Search for the cell housing the specified text and yield its (x, y) center coordinate. 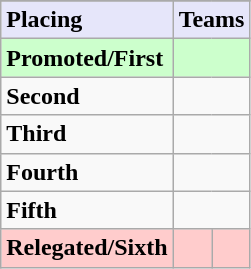
Placing (87, 20)
Third (87, 134)
Relegated/Sixth (87, 248)
Second (87, 96)
Promoted/First (87, 58)
Fourth (87, 172)
Teams (212, 20)
Fifth (87, 210)
